Locate the cell with the specified text and output its [x, y] center coordinate. 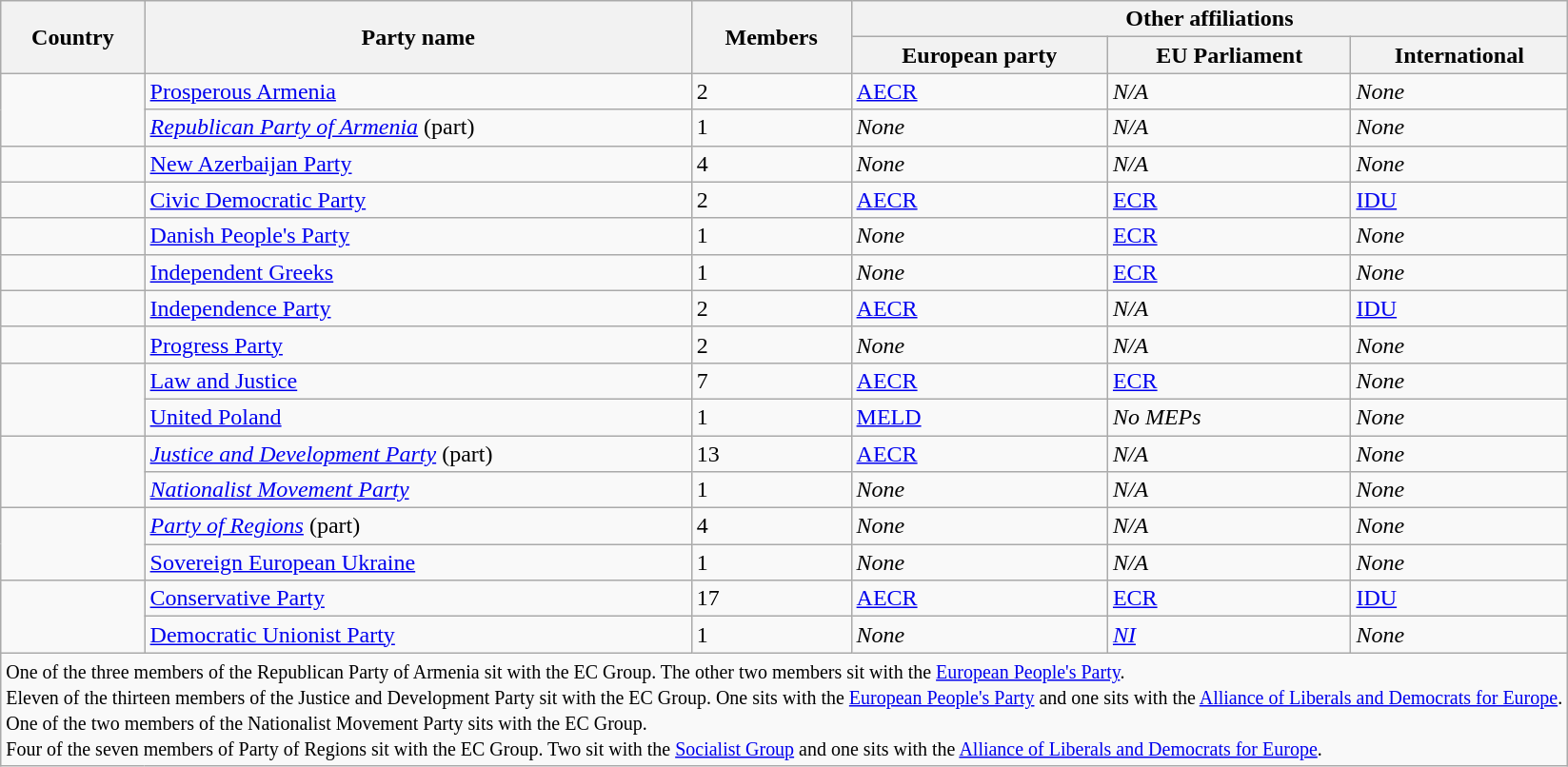
Danish People's Party [418, 236]
European party [979, 55]
Progress Party [418, 344]
Nationalist Movement Party [418, 490]
17 [771, 599]
NI [1229, 635]
International [1459, 55]
United Poland [418, 417]
Law and Justice [418, 381]
Independence Party [418, 308]
Members [771, 37]
Country [72, 37]
Party of Regions (part) [418, 526]
Independent Greeks [418, 272]
Conservative Party [418, 599]
Democratic Unionist Party [418, 635]
Prosperous Armenia [418, 91]
Republican Party of Armenia (part) [418, 128]
No MEPs [1229, 417]
Justice and Development Party (part) [418, 454]
13 [771, 454]
7 [771, 381]
Party name [418, 37]
Sovereign European Ukraine [418, 562]
EU Parliament [1229, 55]
MELD [979, 417]
New Azerbaijan Party [418, 164]
Civic Democratic Party [418, 200]
Other affiliations [1209, 19]
